Return the (x, y) coordinate for the center point of the cell that contains the specified text.  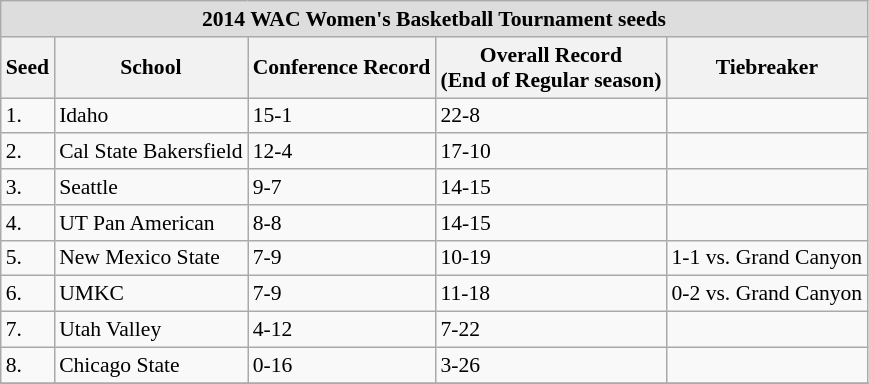
Conference Record (342, 68)
3. (28, 187)
7. (28, 330)
8. (28, 365)
1-1 vs. Grand Canyon (766, 258)
Tiebreaker (766, 68)
12-4 (342, 152)
9-7 (342, 187)
0-2 vs. Grand Canyon (766, 294)
UT Pan American (151, 223)
6. (28, 294)
2. (28, 152)
7-22 (550, 330)
New Mexico State (151, 258)
10-19 (550, 258)
11-18 (550, 294)
4-12 (342, 330)
Seattle (151, 187)
UMKC (151, 294)
5. (28, 258)
0-16 (342, 365)
22-8 (550, 116)
8-8 (342, 223)
Idaho (151, 116)
4. (28, 223)
Overall Record (End of Regular season) (550, 68)
17-10 (550, 152)
Seed (28, 68)
2014 WAC Women's Basketball Tournament seeds (434, 19)
15-1 (342, 116)
3-26 (550, 365)
Chicago State (151, 365)
Cal State Bakersfield (151, 152)
School (151, 68)
Utah Valley (151, 330)
1. (28, 116)
